Determine the [x, y] coordinate at the center of the cell enclosing the given text.  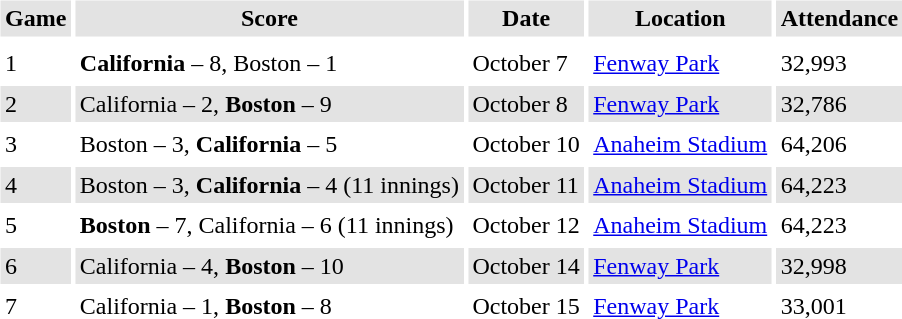
2 [35, 104]
Boston – 7, California – 6 (11 innings) [269, 226]
32,998 [839, 266]
1 [35, 64]
California – 8, Boston – 1 [269, 64]
5 [35, 226]
October 14 [526, 266]
32,993 [839, 64]
32,786 [839, 104]
October 7 [526, 64]
4 [35, 185]
October 11 [526, 185]
Boston – 3, California – 4 (11 innings) [269, 185]
Score [269, 18]
6 [35, 266]
Attendance [839, 18]
Boston – 3, California – 5 [269, 144]
California – 4, Boston – 10 [269, 266]
Game [35, 18]
3 [35, 144]
California – 2, Boston – 9 [269, 104]
October 8 [526, 104]
64,206 [839, 144]
Date [526, 18]
Location [680, 18]
October 10 [526, 144]
October 12 [526, 226]
